Extract the [X, Y] coordinate from the center of the cell holding the provided text.  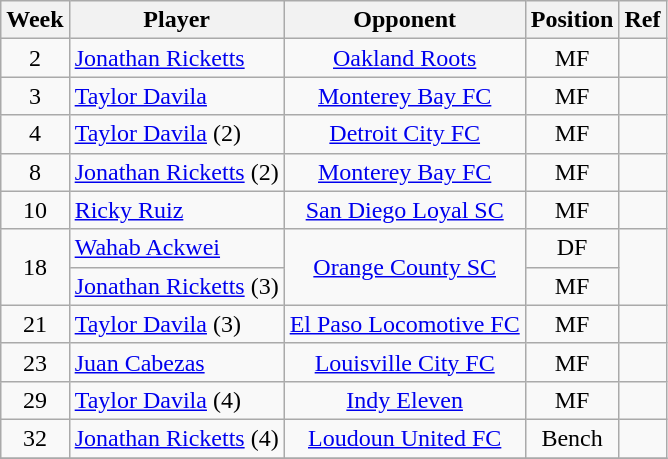
32 [35, 438]
Juan Cabezas [176, 362]
3 [35, 96]
Taylor Davila [176, 96]
Wahab Ackwei [176, 248]
8 [35, 172]
Taylor Davila (3) [176, 324]
El Paso Locomotive FC [404, 324]
Indy Eleven [404, 400]
San Diego Loyal SC [404, 210]
DF [572, 248]
Orange County SC [404, 267]
Opponent [404, 20]
Position [572, 20]
4 [35, 134]
Taylor Davila (4) [176, 400]
Player [176, 20]
Taylor Davila (2) [176, 134]
Jonathan Ricketts (3) [176, 286]
2 [35, 58]
Week [35, 20]
Detroit City FC [404, 134]
Ricky Ruiz [176, 210]
Jonathan Ricketts (4) [176, 438]
Loudoun United FC [404, 438]
Jonathan Ricketts (2) [176, 172]
Ref [642, 20]
23 [35, 362]
29 [35, 400]
18 [35, 267]
Jonathan Ricketts [176, 58]
Oakland Roots [404, 58]
21 [35, 324]
10 [35, 210]
Louisville City FC [404, 362]
Bench [572, 438]
